Determine the (x, y) coordinate at the center of the cell enclosing the given text.  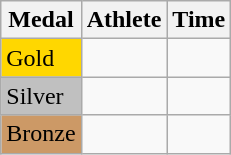
Silver (41, 96)
Gold (41, 58)
Bronze (41, 134)
Time (199, 20)
Medal (41, 20)
Athlete (124, 20)
